Return the [x, y] coordinate for the center point of the cell that contains the specified text.  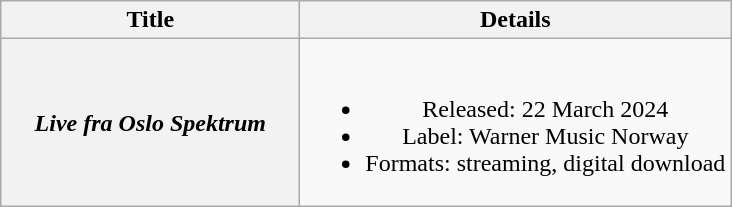
Details [516, 20]
Live fra Oslo Spektrum [150, 122]
Released: 22 March 2024Label: Warner Music NorwayFormats: streaming, digital download [516, 122]
Title [150, 20]
